Provide the [x, y] coordinate of the cell's center where the given text is located.  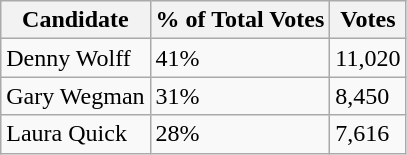
28% [240, 134]
Laura Quick [76, 134]
Votes [368, 20]
7,616 [368, 134]
Gary Wegman [76, 96]
% of Total Votes [240, 20]
31% [240, 96]
41% [240, 58]
Denny Wolff [76, 58]
Candidate [76, 20]
8,450 [368, 96]
11,020 [368, 58]
